Locate the cell with the specified text and output its (X, Y) center coordinate. 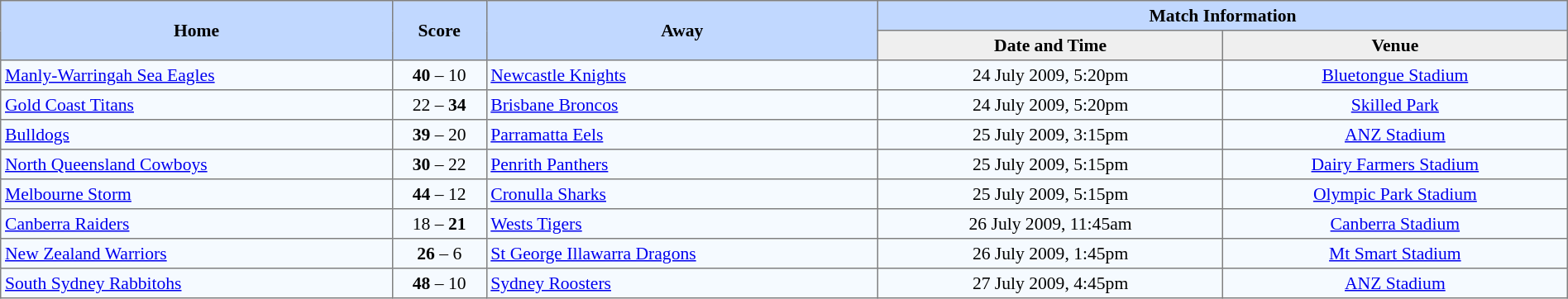
26 July 2009, 1:45pm (1050, 254)
Gold Coast Titans (197, 105)
Dairy Farmers Stadium (1394, 164)
26 – 6 (439, 254)
39 – 20 (439, 135)
Manly-Warringah Sea Eagles (197, 75)
Skilled Park (1394, 105)
48 – 10 (439, 283)
Venue (1394, 45)
Match Information (1223, 16)
Home (197, 31)
Melbourne Storm (197, 194)
27 July 2009, 4:45pm (1050, 283)
Canberra Stadium (1394, 224)
Newcastle Knights (682, 75)
Brisbane Broncos (682, 105)
Canberra Raiders (197, 224)
30 – 22 (439, 164)
Sydney Roosters (682, 283)
New Zealand Warriors (197, 254)
18 – 21 (439, 224)
26 July 2009, 11:45am (1050, 224)
Score (439, 31)
Away (682, 31)
Date and Time (1050, 45)
Mt Smart Stadium (1394, 254)
25 July 2009, 3:15pm (1050, 135)
South Sydney Rabbitohs (197, 283)
Parramatta Eels (682, 135)
Bulldogs (197, 135)
Olympic Park Stadium (1394, 194)
40 – 10 (439, 75)
Penrith Panthers (682, 164)
North Queensland Cowboys (197, 164)
Cronulla Sharks (682, 194)
St George Illawarra Dragons (682, 254)
44 – 12 (439, 194)
Bluetongue Stadium (1394, 75)
22 – 34 (439, 105)
Wests Tigers (682, 224)
